Detect which cell encompasses the target text, then output its [x, y] center coordinate. 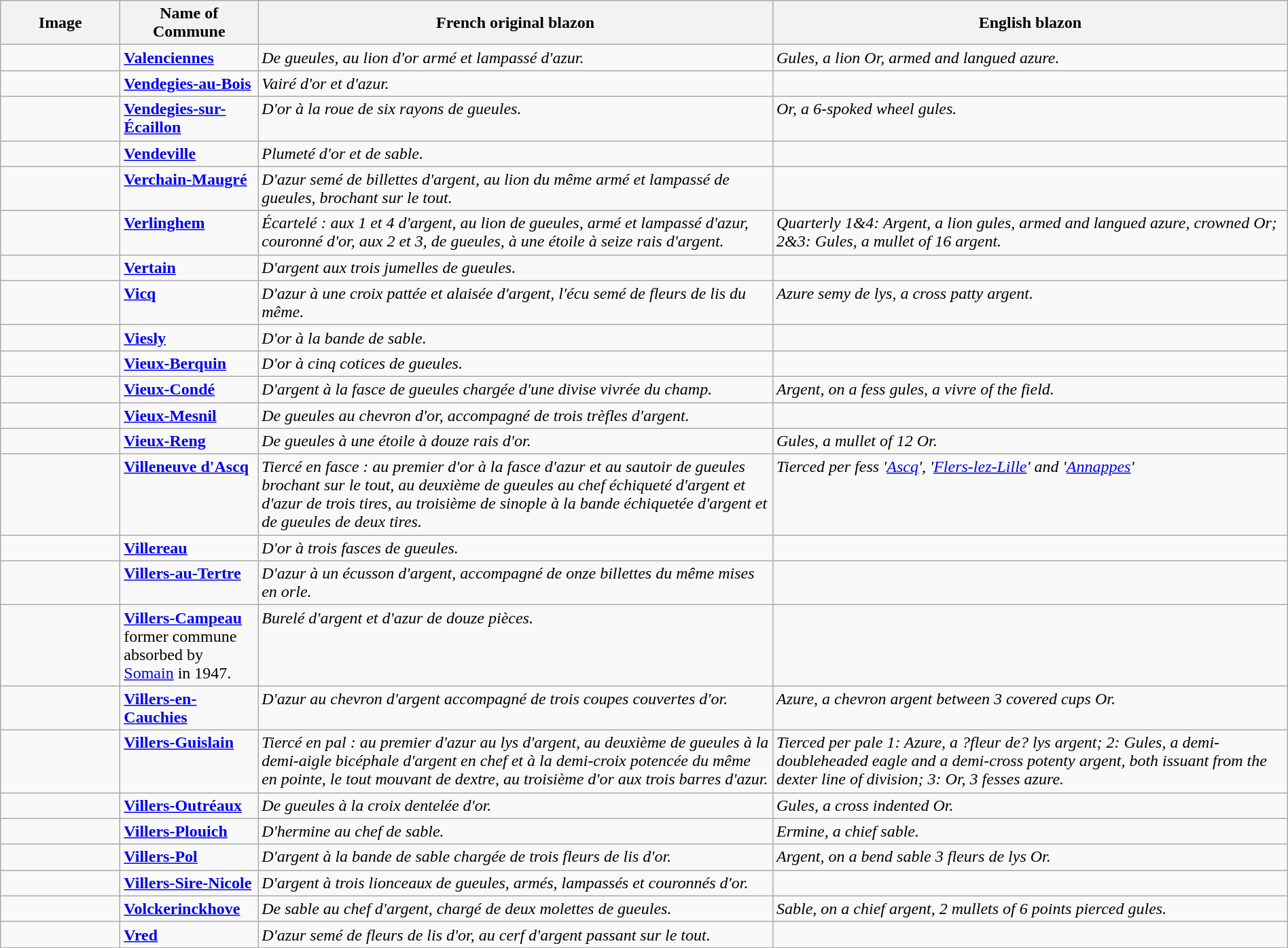
Villers-Guislain [189, 761]
Vertain [189, 268]
Vendegies-au-Bois [189, 84]
D'azur semé de billettes d'argent, au lion du même armé et lampassé de gueules, brochant sur le tout. [516, 189]
Villers-Plouich [189, 831]
D'argent à la bande de sable chargée de trois fleurs de lis d'or. [516, 857]
Or, a 6-spoked wheel gules. [1030, 118]
De gueules, au lion d'or armé et lampassé d'azur. [516, 58]
Villers-au-Tertre [189, 583]
Azure, a chevron argent between 3 covered cups Or. [1030, 708]
Vendeville [189, 153]
Verchain-Maugré [189, 189]
Vairé d'or et d'azur. [516, 84]
Argent, on a fess gules, a vivre of the field. [1030, 389]
Villers-en-Cauchies [189, 708]
D'or à la bande de sable. [516, 338]
Azure semy de lys, a cross patty argent. [1030, 303]
Tierced per fess 'Ascq', 'Flers-lez-Lille' and 'Annappes' [1030, 494]
D'azur au chevron d'argent accompagné de trois coupes couvertes d'or. [516, 708]
Burelé d'argent et d'azur de douze pièces. [516, 645]
De gueules au chevron d'or, accompagné de trois trèfles d'argent. [516, 415]
Vendegies-sur-Écaillon [189, 118]
Villers-Pol [189, 857]
D'azur à une croix pattée et alaisée d'argent, l'écu semé de fleurs de lis du même. [516, 303]
Villereau [189, 548]
Vicq [189, 303]
Vieux-Mesnil [189, 415]
Vieux-Berquin [189, 363]
De gueules à la croix dentelée d'or. [516, 805]
Verlinghem [189, 232]
English blazon [1030, 23]
Vred [189, 934]
Ermine, a chief sable. [1030, 831]
Sable, on a chief argent, 2 mullets of 6 points pierced gules. [1030, 909]
Gules, a cross indented Or. [1030, 805]
D'argent à trois lionceaux de gueules, armés, lampassés et couronnés d'or. [516, 883]
Vieux-Reng [189, 441]
Villers-Outréaux [189, 805]
De sable au chef d'argent, chargé de deux molettes de gueules. [516, 909]
Viesly [189, 338]
De gueules à une étoile à douze rais d'or. [516, 441]
D'hermine au chef de sable. [516, 831]
D'or à trois fasces de gueules. [516, 548]
French original blazon [516, 23]
Image [60, 23]
Quarterly 1&4: Argent, a lion gules, armed and langued azure, crowned Or; 2&3: Gules, a mullet of 16 argent. [1030, 232]
Argent, on a bend sable 3 fleurs de lys Or. [1030, 857]
Gules, a lion Or, armed and langued azure. [1030, 58]
D'argent à la fasce de gueules chargée d'une divise vivrée du champ. [516, 389]
Gules, a mullet of 12 Or. [1030, 441]
D'or à cinq cotices de gueules. [516, 363]
Plumeté d'or et de sable. [516, 153]
Villers-Campeau former commune absorbed by Somain in 1947. [189, 645]
D'argent aux trois jumelles de gueules. [516, 268]
D'azur à un écusson d'argent, accompagné de onze billettes du même mises en orle. [516, 583]
Villeneuve d'Ascq [189, 494]
D'or à la roue de six rayons de gueules. [516, 118]
Volckerinckhove [189, 909]
Villers-Sire-Nicole [189, 883]
D'azur semé de fleurs de lis d'or, au cerf d'argent passant sur le tout. [516, 934]
Valenciennes [189, 58]
Name of Commune [189, 23]
Vieux-Condé [189, 389]
